Output the (x, y) coordinate of the center of the cell containing the given text.  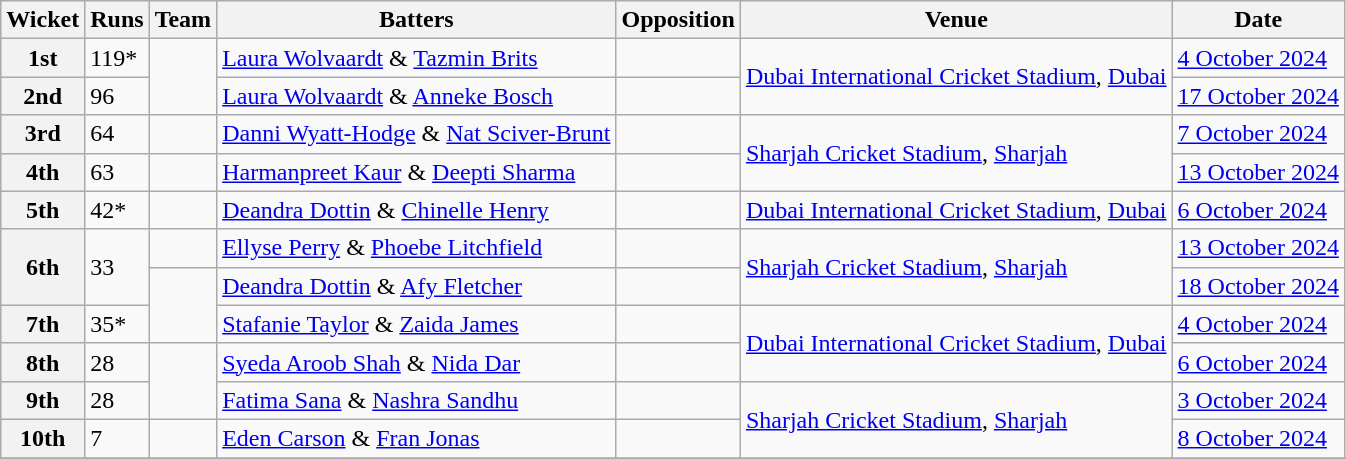
10th (43, 438)
42* (117, 210)
7th (43, 324)
Team (183, 20)
Deandra Dottin & Afy Fletcher (416, 286)
Venue (956, 20)
5th (43, 210)
3 October 2024 (1258, 400)
1st (43, 58)
64 (117, 134)
Stafanie Taylor & Zaida James (416, 324)
Date (1258, 20)
Syeda Aroob Shah & Nida Dar (416, 362)
Deandra Dottin & Chinelle Henry (416, 210)
63 (117, 172)
9th (43, 400)
Harmanpreet Kaur & Deepti Sharma (416, 172)
35* (117, 324)
Opposition (678, 20)
Wicket (43, 20)
Runs (117, 20)
Eden Carson & Fran Jonas (416, 438)
3rd (43, 134)
Laura Wolvaardt & Tazmin Brits (416, 58)
7 October 2024 (1258, 134)
Fatima Sana & Nashra Sandhu (416, 400)
8th (43, 362)
6th (43, 267)
33 (117, 267)
96 (117, 96)
4th (43, 172)
119* (117, 58)
Ellyse Perry & Phoebe Litchfield (416, 248)
8 October 2024 (1258, 438)
18 October 2024 (1258, 286)
2nd (43, 96)
Laura Wolvaardt & Anneke Bosch (416, 96)
Danni Wyatt-Hodge & Nat Sciver-Brunt (416, 134)
7 (117, 438)
17 October 2024 (1258, 96)
Batters (416, 20)
